Provide the [x, y] coordinate of the cell's center where the given text is located.  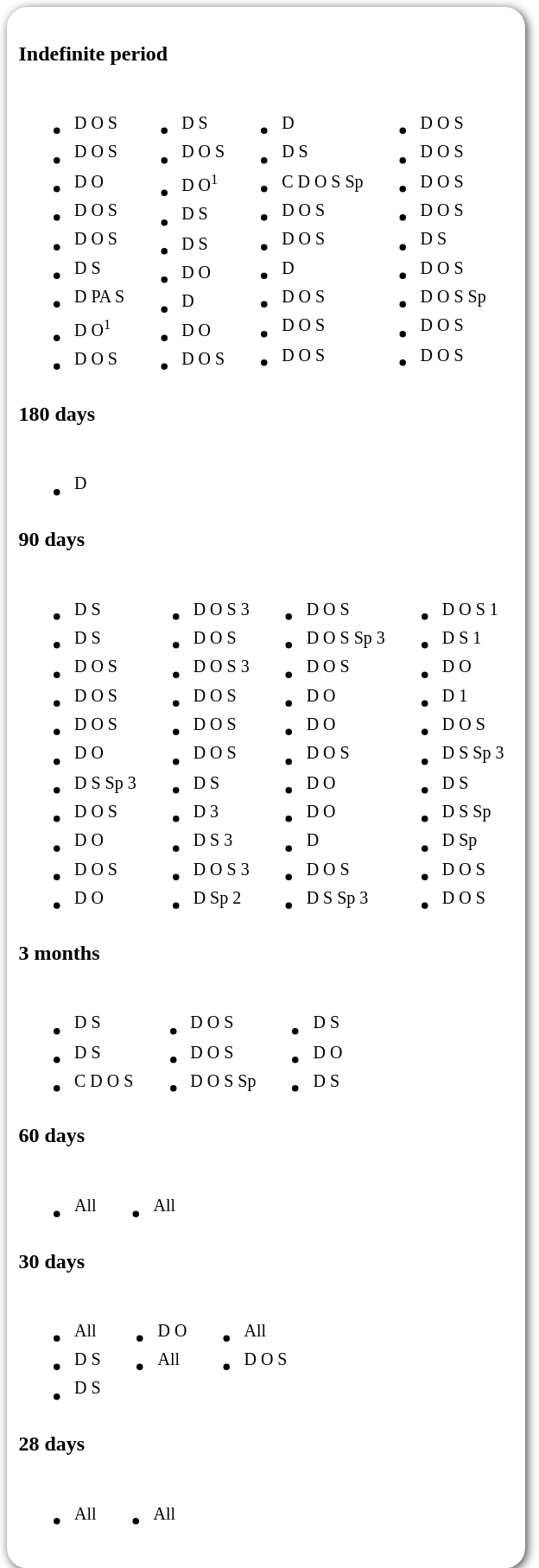
D SD SD O SD O SD O SD OD S Sp 3D O SD OD O SD O [79, 746]
D O S 3D O SD O S 3D O SD O SD O SD SD 3D S 3D O S 3D Sp 2 [195, 746]
D O SD O S Sp 3D O SD OD OD O SD OD ODD O SD S Sp 3 [320, 746]
D O SD O SD O SD O SD SD O SD O S SpD O SD O S [427, 233]
D O S 1D S 1D OD 1D O SD S Sp 3D SD S SpD SpD O SD O S [447, 746]
D SD O SD O1D SD SD ODD OD O S [178, 233]
AllD O S [240, 1352]
D SD OD S [302, 1044]
D [54, 477]
D OAll [147, 1352]
D O SD O SD OD O SD O SD SD PA SD O1D O S [73, 233]
D SD SC D O S [78, 1044]
AllD SD S [61, 1352]
D O SD O SD O S Sp [197, 1044]
DD SC D O S SpD O SD O SDD O SD O SD O S [297, 233]
